Search for the cell housing the specified text and yield its [X, Y] center coordinate. 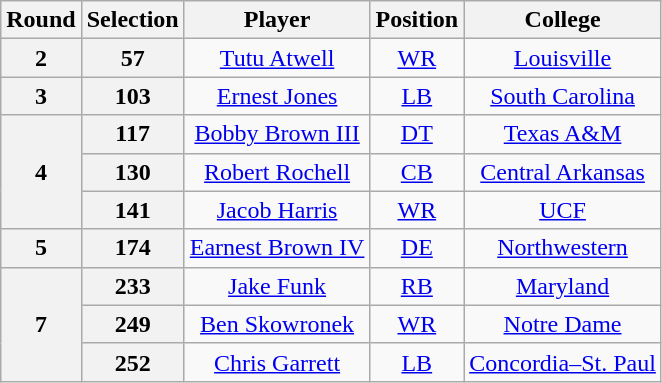
233 [132, 286]
Selection [132, 20]
141 [132, 210]
College [563, 20]
4 [41, 172]
252 [132, 362]
Chris Garrett [277, 362]
117 [132, 134]
Round [41, 20]
Central Arkansas [563, 172]
249 [132, 324]
7 [41, 324]
2 [41, 58]
103 [132, 96]
UCF [563, 210]
Position [417, 20]
South Carolina [563, 96]
Earnest Brown IV [277, 248]
Ernest Jones [277, 96]
3 [41, 96]
57 [132, 58]
RB [417, 286]
Concordia–St. Paul [563, 362]
130 [132, 172]
Player [277, 20]
Notre Dame [563, 324]
Robert Rochell [277, 172]
5 [41, 248]
Jacob Harris [277, 210]
Jake Funk [277, 286]
CB [417, 172]
Tutu Atwell [277, 58]
Louisville [563, 58]
Ben Skowronek [277, 324]
DE [417, 248]
Texas A&M [563, 134]
DT [417, 134]
Maryland [563, 286]
Northwestern [563, 248]
Bobby Brown III [277, 134]
174 [132, 248]
